Capture the cell that displays the provided text and extract its (X, Y) central coordinate. 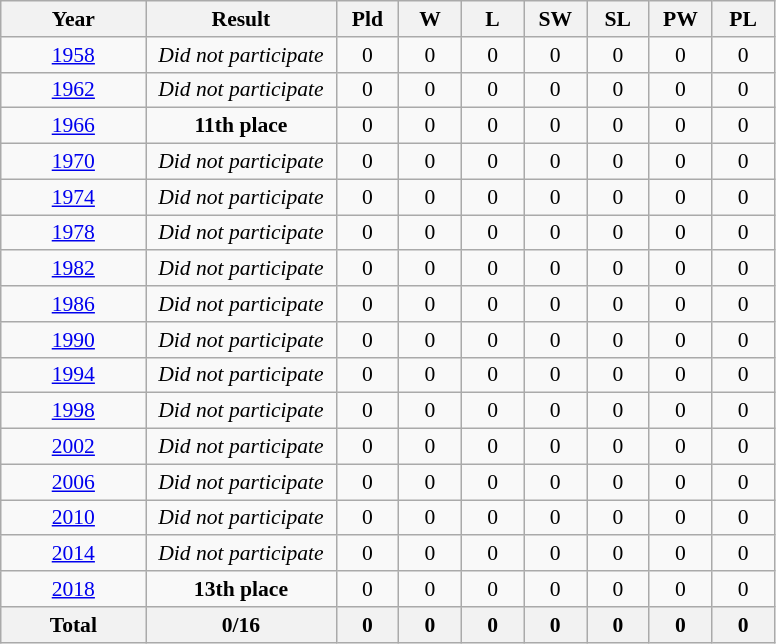
1982 (74, 269)
2010 (74, 518)
Total (74, 625)
1990 (74, 340)
11th place (241, 126)
1970 (74, 162)
PL (744, 19)
2014 (74, 554)
1978 (74, 233)
2018 (74, 589)
1958 (74, 55)
1974 (74, 197)
2006 (74, 482)
1998 (74, 411)
Year (74, 19)
13th place (241, 589)
Pld (368, 19)
Result (241, 19)
W (430, 19)
1962 (74, 90)
0/16 (241, 625)
2002 (74, 447)
SL (618, 19)
PW (680, 19)
1986 (74, 304)
SW (556, 19)
L (492, 19)
1966 (74, 126)
1994 (74, 375)
